For the text-containing cell, return its midpoint in (x, y) coordinate format. 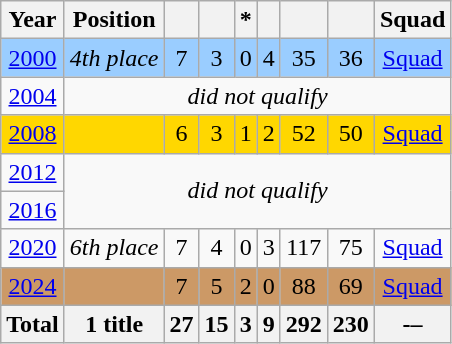
117 (304, 248)
230 (350, 324)
2024 (33, 286)
35 (304, 58)
1 title (114, 324)
50 (350, 134)
Total (33, 324)
2004 (33, 96)
36 (350, 58)
2012 (33, 172)
2008 (33, 134)
292 (304, 324)
27 (182, 324)
2016 (33, 210)
-– (412, 324)
2020 (33, 248)
75 (350, 248)
* (246, 20)
1 (246, 134)
9 (268, 324)
6th place (114, 248)
88 (304, 286)
Position (114, 20)
52 (304, 134)
69 (350, 286)
2000 (33, 58)
4th place (114, 58)
15 (216, 324)
6 (182, 134)
5 (216, 286)
Year (33, 20)
